Locate the cell with the specified text and output its [X, Y] center coordinate. 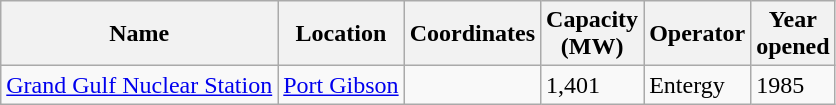
Grand Gulf Nuclear Station [140, 85]
Entergy [698, 85]
Capacity(MW) [592, 34]
Operator [698, 34]
Location [341, 34]
Name [140, 34]
Coordinates [472, 34]
1985 [793, 85]
Yearopened [793, 34]
Port Gibson [341, 85]
1,401 [592, 85]
